Find where the given text appears and provide that cell's center as [x, y] coordinate. 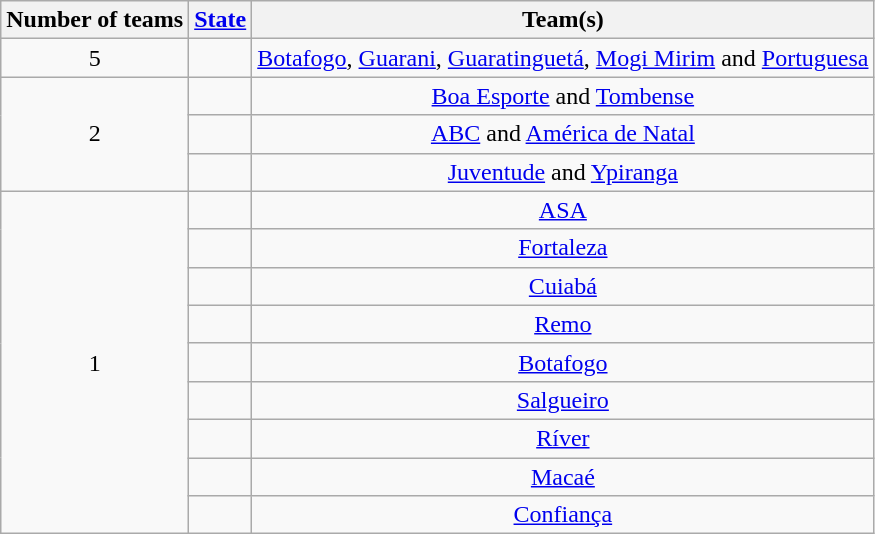
Boa Esporte and Tombense [563, 96]
Botafogo [563, 362]
Salgueiro [563, 400]
Cuiabá [563, 286]
Botafogo, Guarani, Guaratinguetá, Mogi Mirim and Portuguesa [563, 58]
1 [95, 362]
Ríver [563, 438]
Macaé [563, 477]
Fortaleza [563, 248]
Team(s) [563, 20]
Remo [563, 324]
ABC and América de Natal [563, 134]
5 [95, 58]
Number of teams [95, 20]
State [220, 20]
ASA [563, 210]
Confiança [563, 515]
Juventude and Ypiranga [563, 172]
2 [95, 134]
